Find where the given text appears and provide that cell's center as [x, y] coordinate. 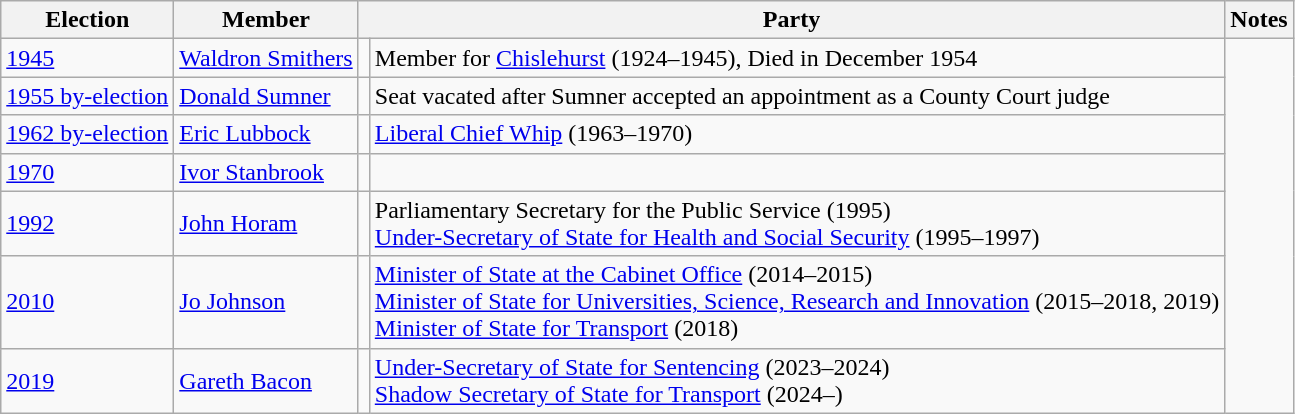
Gareth Bacon [266, 380]
Member for Chislehurst (1924–1945), Died in December 1954 [797, 58]
Eric Lubbock [266, 134]
Ivor Stanbrook [266, 172]
Jo Johnson [266, 302]
Parliamentary Secretary for the Public Service (1995)Under-Secretary of State for Health and Social Security (1995–1997) [797, 224]
1970 [88, 172]
Liberal Chief Whip (1963–1970) [797, 134]
2010 [88, 302]
Party [792, 20]
Notes [1259, 20]
Member [266, 20]
Donald Sumner [266, 96]
John Horam [266, 224]
1945 [88, 58]
1955 by-election [88, 96]
Election [88, 20]
1992 [88, 224]
1962 by-election [88, 134]
Seat vacated after Sumner accepted an appointment as a County Court judge [797, 96]
Waldron Smithers [266, 58]
Under-Secretary of State for Sentencing (2023–2024)Shadow Secretary of State for Transport (2024–) [797, 380]
2019 [88, 380]
